Locate the cell with the specified text and output its (x, y) center coordinate. 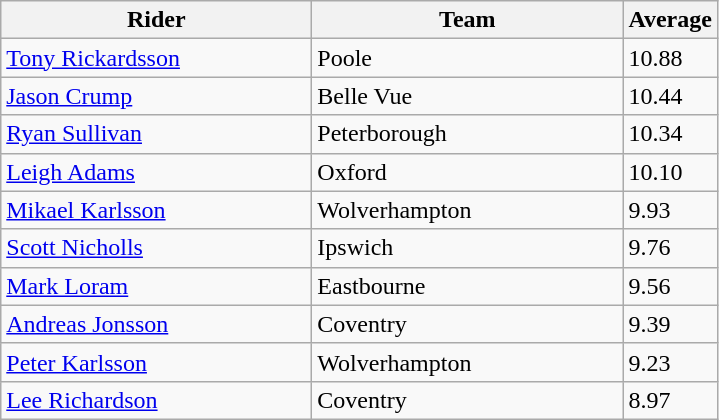
Lee Richardson (156, 400)
Tony Rickardsson (156, 58)
Ipswich (468, 248)
9.39 (670, 324)
Peter Karlsson (156, 362)
10.10 (670, 172)
9.23 (670, 362)
Scott Nicholls (156, 248)
10.44 (670, 96)
Team (468, 20)
Average (670, 20)
Jason Crump (156, 96)
10.34 (670, 134)
Rider (156, 20)
9.76 (670, 248)
Oxford (468, 172)
9.56 (670, 286)
Andreas Jonsson (156, 324)
Mark Loram (156, 286)
Leigh Adams (156, 172)
Peterborough (468, 134)
10.88 (670, 58)
9.93 (670, 210)
Mikael Karlsson (156, 210)
Belle Vue (468, 96)
Eastbourne (468, 286)
Ryan Sullivan (156, 134)
Poole (468, 58)
8.97 (670, 400)
